Return (X, Y) of the center of cell containing provided text 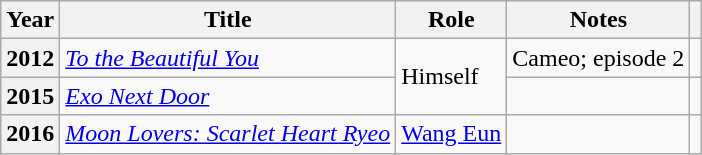
Role (452, 20)
Moon Lovers: Scarlet Heart Ryeo (228, 134)
Cameo; episode 2 (598, 58)
Himself (452, 77)
2012 (30, 58)
Wang Eun (452, 134)
To the Beautiful You (228, 58)
Year (30, 20)
Exo Next Door (228, 96)
Title (228, 20)
2016 (30, 134)
Notes (598, 20)
2015 (30, 96)
